Search for the cell housing the specified text and yield its [x, y] center coordinate. 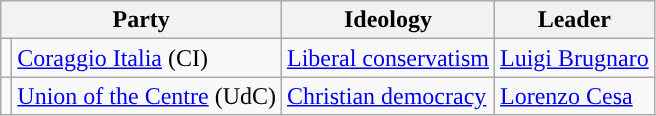
Ideology [388, 20]
Union of the Centre (UdC) [147, 96]
Christian democracy [388, 96]
Liberal conservatism [388, 58]
Coraggio Italia (CI) [147, 58]
Party [142, 20]
Luigi Brugnaro [575, 58]
Lorenzo Cesa [575, 96]
Leader [575, 20]
